Pinpoint the cell where the given text exists, returning its [x, y] midpoint coordinate. 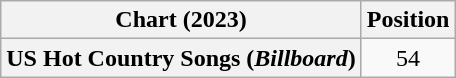
Chart (2023) [181, 20]
54 [408, 58]
US Hot Country Songs (Billboard) [181, 58]
Position [408, 20]
